Capture the cell that displays the provided text and extract its (X, Y) central coordinate. 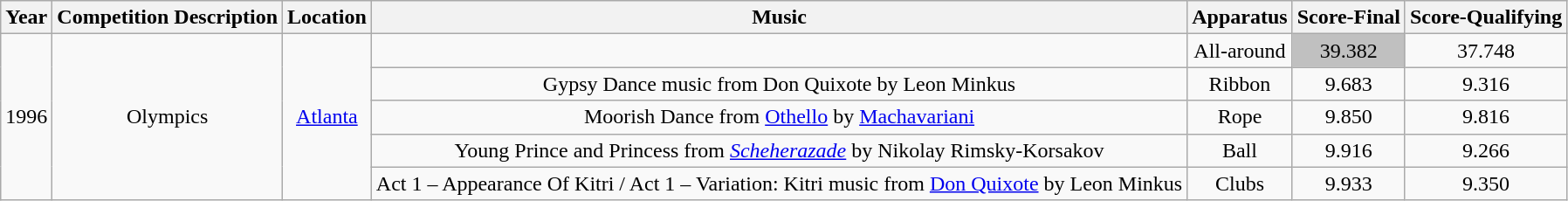
9.316 (1486, 84)
Gypsy Dance music from Don Quixote by Leon Minkus (779, 84)
Ribbon (1240, 84)
Score-Qualifying (1486, 17)
All-around (1240, 51)
Competition Description (168, 17)
9.916 (1348, 150)
Apparatus (1240, 17)
Music (779, 17)
9.850 (1348, 117)
Olympics (168, 117)
39.382 (1348, 51)
Act 1 – Appearance Of Kitri / Act 1 – Variation: Kitri music from Don Quixote by Leon Minkus (779, 184)
Year (26, 17)
9.683 (1348, 84)
1996 (26, 117)
Rope (1240, 117)
Moorish Dance from Othello by Machavariani (779, 117)
Location (327, 17)
9.266 (1486, 150)
37.748 (1486, 51)
Young Prince and Princess from Scheherazade by Nikolay Rimsky-Korsakov (779, 150)
9.350 (1486, 184)
9.933 (1348, 184)
Clubs (1240, 184)
Atlanta (327, 117)
9.816 (1486, 117)
Score-Final (1348, 17)
Ball (1240, 150)
